Search for the cell housing the specified text and yield its [X, Y] center coordinate. 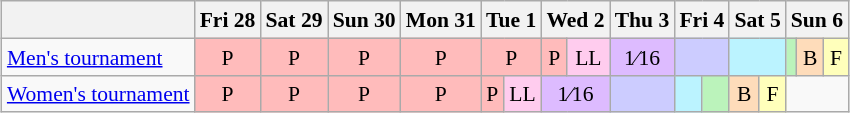
Tue 1 [511, 20]
Sat 29 [294, 20]
Fri 28 [228, 20]
Women's tournament [98, 94]
Wed 2 [575, 20]
Men's tournament [98, 56]
Sun 6 [817, 20]
Sat 5 [757, 20]
Sun 30 [364, 20]
Fri 4 [702, 20]
Thu 3 [642, 20]
Mon 31 [441, 20]
